Search for the cell housing the specified text and yield its [x, y] center coordinate. 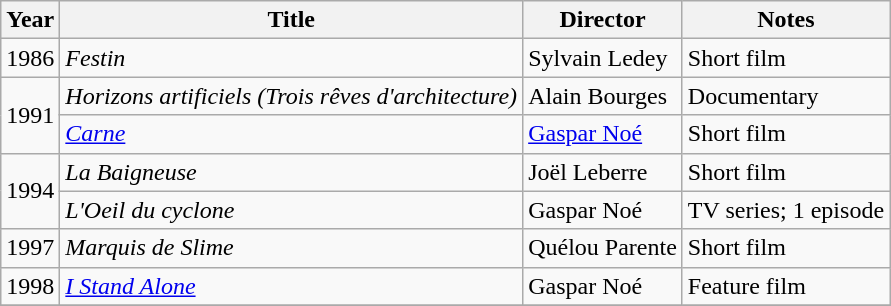
1986 [30, 58]
Year [30, 20]
Joël Leberre [603, 172]
I Stand Alone [292, 286]
Horizons artificiels (Trois rêves d'architecture) [292, 96]
1994 [30, 191]
Feature film [786, 286]
Marquis de Slime [292, 248]
Title [292, 20]
Sylvain Ledey [603, 58]
Carne [292, 134]
Notes [786, 20]
Festin [292, 58]
Quélou Parente [603, 248]
L'Oeil du cyclone [292, 210]
TV series; 1 episode [786, 210]
1998 [30, 286]
1991 [30, 115]
Documentary [786, 96]
Alain Bourges [603, 96]
1997 [30, 248]
La Baigneuse [292, 172]
Director [603, 20]
